Extract the (x, y) coordinate from the center of the cell holding the provided text.  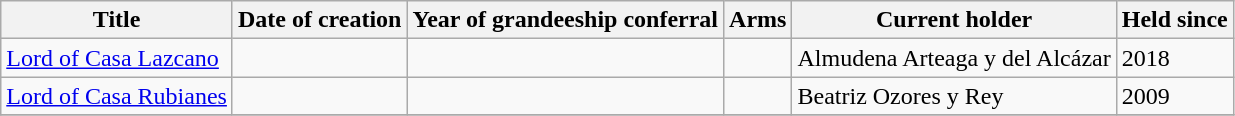
2018 (1174, 58)
Current holder (954, 20)
Almudena Arteaga y del Alcázar (954, 58)
Date of creation (320, 20)
Held since (1174, 20)
Beatriz Ozores y Rey (954, 96)
2009 (1174, 96)
Arms (758, 20)
Title (117, 20)
Lord of Casa Rubianes (117, 96)
Lord of Casa Lazcano (117, 58)
Year of grandeeship conferral (566, 20)
